Extract the (X, Y) coordinate from the center of the cell holding the provided text.  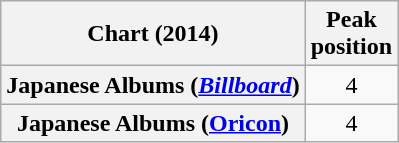
Chart (2014) (153, 34)
Japanese Albums (Oricon) (153, 123)
Japanese Albums (Billboard) (153, 85)
Peak position (351, 34)
